Search for the cell housing the specified text and yield its [x, y] center coordinate. 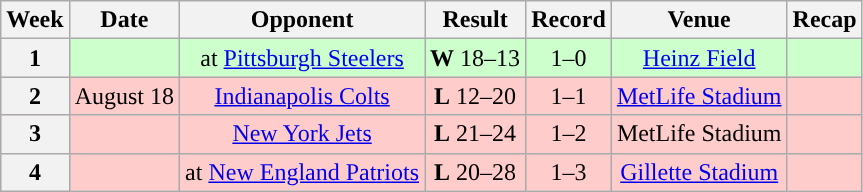
4 [35, 172]
Record [569, 20]
1 [35, 58]
Gillette Stadium [699, 172]
L 20–28 [476, 172]
Recap [824, 20]
1–0 [569, 58]
L 21–24 [476, 134]
2 [35, 96]
Date [124, 20]
Indianapolis Colts [302, 96]
W 18–13 [476, 58]
Week [35, 20]
Result [476, 20]
1–2 [569, 134]
Venue [699, 20]
1–3 [569, 172]
New York Jets [302, 134]
at New England Patriots [302, 172]
Opponent [302, 20]
August 18 [124, 96]
at Pittsburgh Steelers [302, 58]
Heinz Field [699, 58]
L 12–20 [476, 96]
1–1 [569, 96]
3 [35, 134]
